Extract the (x, y) coordinate from the center of the cell holding the provided text.  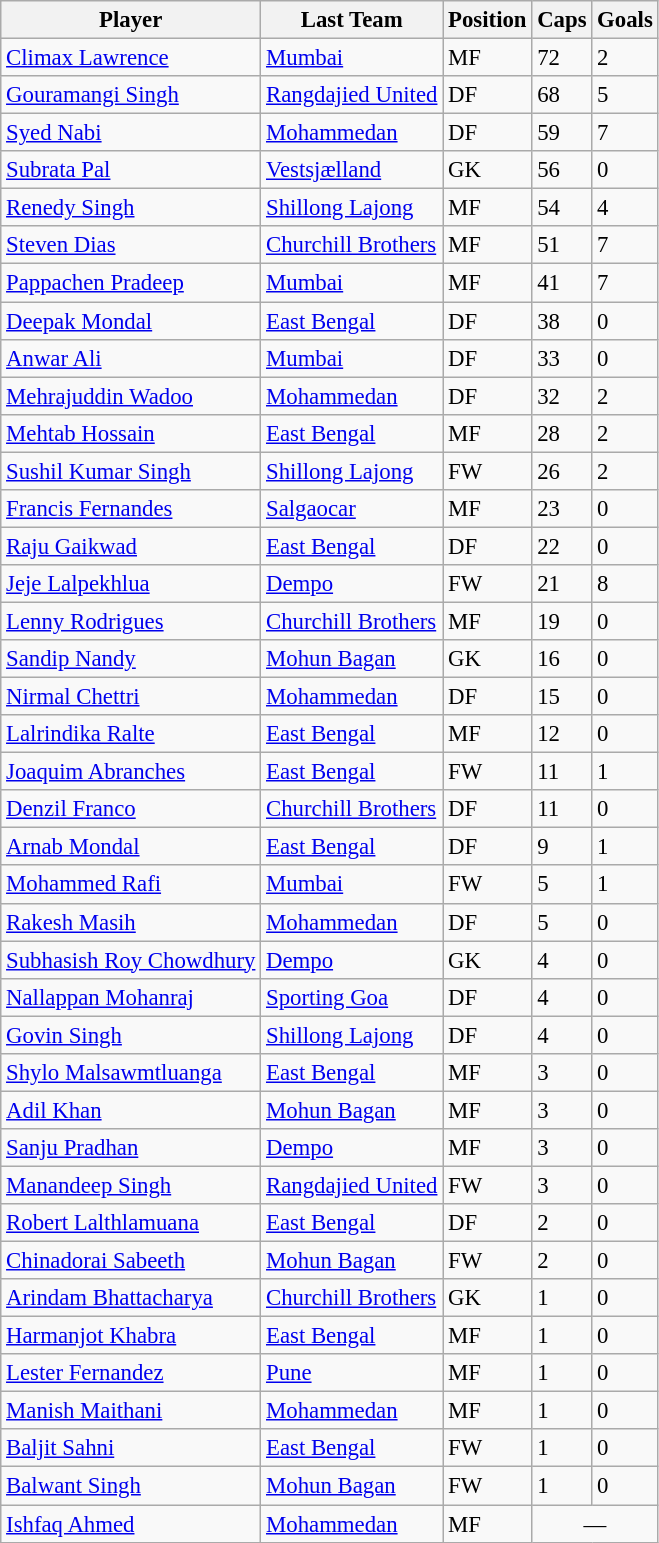
Deepak Mondal (131, 321)
Vestsjælland (352, 170)
16 (562, 659)
9 (562, 847)
Manandeep Singh (131, 1185)
Lester Fernandez (131, 1373)
Renedy Singh (131, 208)
Jeje Lalpekhlua (131, 584)
Lalrindika Ralte (131, 734)
59 (562, 133)
— (595, 1524)
Sushil Kumar Singh (131, 471)
Robert Lalthlamuana (131, 1223)
33 (562, 358)
Caps (562, 20)
Subhasish Roy Chowdhury (131, 960)
41 (562, 283)
28 (562, 433)
Chinadorai Sabeeth (131, 1261)
Player (131, 20)
Sanju Pradhan (131, 1148)
38 (562, 321)
23 (562, 509)
22 (562, 546)
72 (562, 58)
19 (562, 621)
Goals (625, 20)
51 (562, 245)
Manish Maithani (131, 1411)
Harmanjot Khabra (131, 1336)
15 (562, 697)
Nirmal Chettri (131, 697)
Syed Nabi (131, 133)
Gouramangi Singh (131, 95)
Mehtab Hossain (131, 433)
Salgaocar (352, 509)
32 (562, 396)
Lenny Rodrigues (131, 621)
Steven Dias (131, 245)
Govin Singh (131, 1035)
8 (625, 584)
Balwant Singh (131, 1486)
Ishfaq Ahmed (131, 1524)
Anwar Ali (131, 358)
Sporting Goa (352, 997)
Sandip Nandy (131, 659)
26 (562, 471)
21 (562, 584)
12 (562, 734)
Denzil Franco (131, 809)
Joaquim Abranches (131, 772)
54 (562, 208)
Nallappan Mohanraj (131, 997)
Position (488, 20)
68 (562, 95)
Shylo Malsawmtluanga (131, 1073)
Pune (352, 1373)
Arnab Mondal (131, 847)
Pappachen Pradeep (131, 283)
Climax Lawrence (131, 58)
Adil Khan (131, 1110)
Baljit Sahni (131, 1449)
Mohammed Rafi (131, 885)
Rakesh Masih (131, 922)
Subrata Pal (131, 170)
Francis Fernandes (131, 509)
Arindam Bhattacharya (131, 1298)
Mehrajuddin Wadoo (131, 396)
56 (562, 170)
Raju Gaikwad (131, 546)
Last Team (352, 20)
